Return [x, y] of the center of cell containing provided text 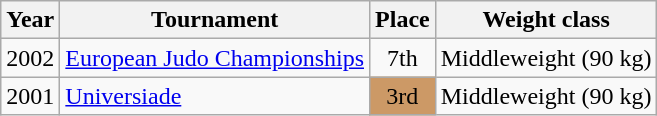
Place [403, 20]
3rd [403, 96]
2002 [30, 58]
European Judo Championships [215, 58]
2001 [30, 96]
Weight class [546, 20]
Tournament [215, 20]
Year [30, 20]
Universiade [215, 96]
7th [403, 58]
